Return the (X, Y) coordinate for the center point of the cell that contains the specified text.  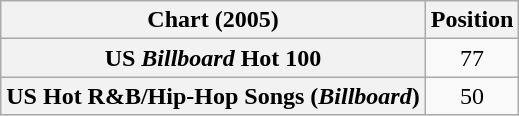
50 (472, 96)
Position (472, 20)
US Billboard Hot 100 (213, 58)
Chart (2005) (213, 20)
US Hot R&B/Hip-Hop Songs (Billboard) (213, 96)
77 (472, 58)
